Search for the cell housing the specified text and yield its [X, Y] center coordinate. 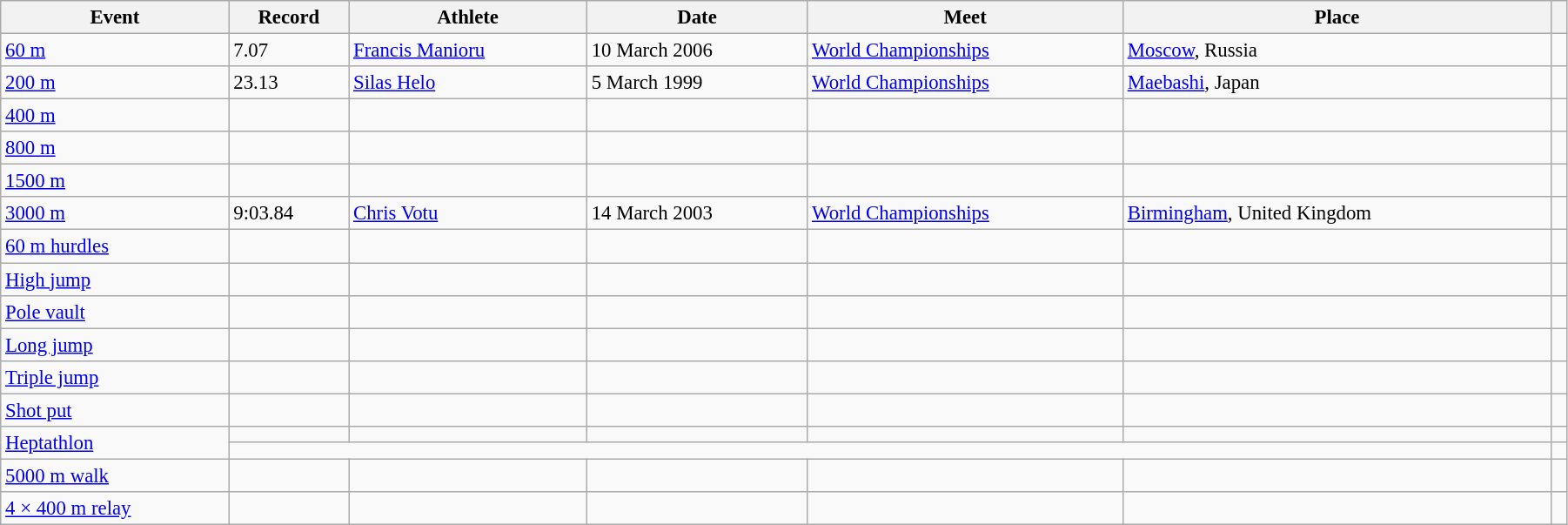
Birmingham, United Kingdom [1337, 213]
Heptathlon [115, 443]
60 m hurdles [115, 246]
23.13 [289, 83]
Place [1337, 17]
60 m [115, 50]
10 March 2006 [696, 50]
9:03.84 [289, 213]
Event [115, 17]
Long jump [115, 345]
400 m [115, 116]
5 March 1999 [696, 83]
High jump [115, 279]
3000 m [115, 213]
800 m [115, 148]
Record [289, 17]
Shot put [115, 410]
14 March 2003 [696, 213]
200 m [115, 83]
Pole vault [115, 312]
Triple jump [115, 377]
5000 m walk [115, 475]
7.07 [289, 50]
Athlete [468, 17]
Date [696, 17]
Francis Manioru [468, 50]
1500 m [115, 181]
4 × 400 m relay [115, 508]
Maebashi, Japan [1337, 83]
Moscow, Russia [1337, 50]
Silas Helo [468, 83]
Chris Votu [468, 213]
Meet [966, 17]
